From the cell containing the given text, extract its center point as (x, y) coordinate. 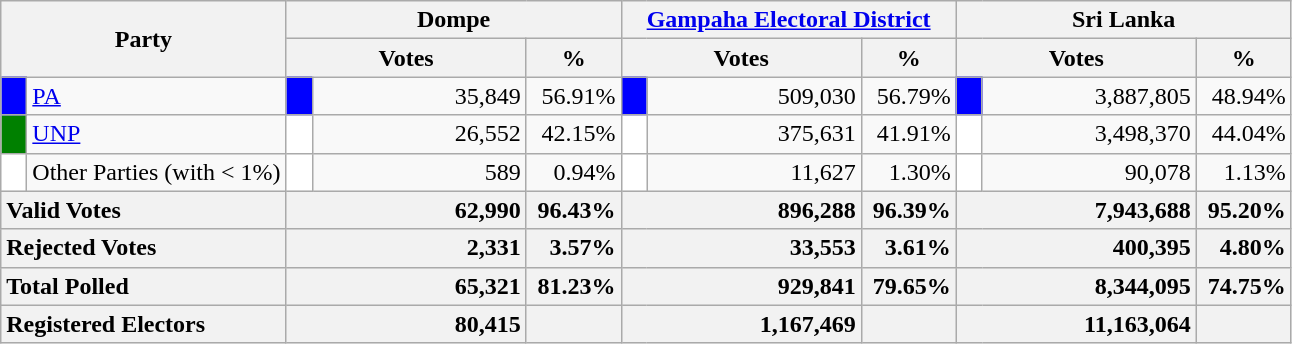
589 (419, 172)
375,631 (754, 134)
Sri Lanka (1124, 20)
7,943,688 (1076, 210)
400,395 (1076, 248)
509,030 (754, 96)
929,841 (741, 286)
65,321 (406, 286)
3,498,370 (1089, 134)
56.79% (908, 96)
33,553 (741, 248)
Gampaha Electoral District (788, 20)
48.94% (1244, 96)
Registered Electors (144, 324)
2,331 (406, 248)
8,344,095 (1076, 286)
80,415 (406, 324)
35,849 (419, 96)
Total Polled (144, 286)
74.75% (1244, 286)
Valid Votes (144, 210)
Dompe (454, 20)
56.91% (574, 96)
42.15% (574, 134)
81.23% (574, 286)
95.20% (1244, 210)
96.43% (574, 210)
90,078 (1089, 172)
1.30% (908, 172)
896,288 (741, 210)
11,163,064 (1076, 324)
1,167,469 (741, 324)
26,552 (419, 134)
1.13% (1244, 172)
Party (144, 39)
Rejected Votes (144, 248)
UNP (156, 134)
62,990 (406, 210)
4.80% (1244, 248)
3.61% (908, 248)
PA (156, 96)
3.57% (574, 248)
79.65% (908, 286)
3,887,805 (1089, 96)
Other Parties (with < 1%) (156, 172)
11,627 (754, 172)
0.94% (574, 172)
44.04% (1244, 134)
96.39% (908, 210)
41.91% (908, 134)
